Scan for the cell matching the given text and deliver its [X, Y] coordinate at center. 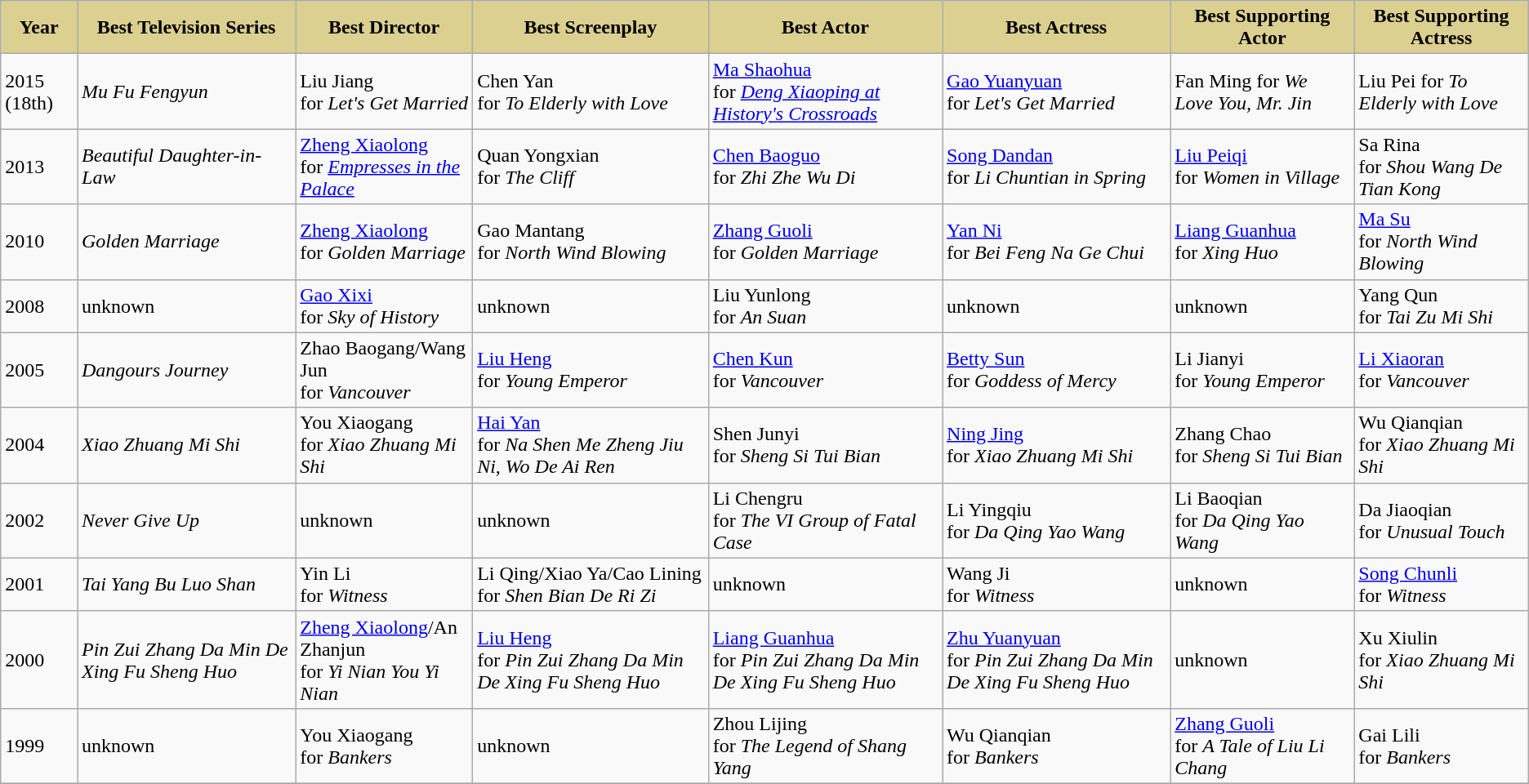
Li Yingqiufor Da Qing Yao Wang [1057, 520]
Gao Yuanyuanfor Let's Get Married [1057, 91]
Zhu Yuanyuanfor Pin Zui Zhang Da Min De Xing Fu Sheng Huo [1057, 660]
Liu Hengfor Young Emperor [591, 370]
Best Actor [825, 28]
Shen Junyifor Sheng Si Tui Bian [825, 445]
Best Screenplay [591, 28]
Li Xiaoranfor Vancouver [1441, 370]
2004 [39, 445]
2013 [39, 167]
Best Actress [1057, 28]
Beautiful Daughter-in-Law [186, 167]
Ning Jingfor Xiao Zhuang Mi Shi [1057, 445]
Liang Guanhuafor Pin Zui Zhang Da Min De Xing Fu Sheng Huo [825, 660]
Ma Sufor North Wind Blowing [1441, 242]
Sa Rinafor Shou Wang De Tian Kong [1441, 167]
Xu Xiulinfor Xiao Zhuang Mi Shi [1441, 660]
2001 [39, 585]
Chen Baoguofor Zhi Zhe Wu Di [825, 167]
Wang Jifor Witness [1057, 585]
Dangours Journey [186, 370]
2002 [39, 520]
You Xiaogangfor Xiao Zhuang Mi Shi [384, 445]
Zhang Guolifor Golden Marriage [825, 242]
Yang Qunfor Tai Zu Mi Shi [1441, 305]
Li Jianyifor Young Emperor [1263, 370]
Mu Fu Fengyun [186, 91]
Zheng Xiaolongfor Golden Marriage [384, 242]
Li Chengrufor The VI Group of Fatal Case [825, 520]
Li Qing/Xiao Ya/Cao Liningfor Shen Bian De Ri Zi [591, 585]
2000 [39, 660]
Zheng Xiaolongfor Empresses in the Palace [384, 167]
Liu Yunlongfor An Suan [825, 305]
Xiao Zhuang Mi Shi [186, 445]
Betty Sunfor Goddess of Mercy [1057, 370]
Wu Qianqianfor Xiao Zhuang Mi Shi [1441, 445]
Zhang Chaofor Sheng Si Tui Bian [1263, 445]
Pin Zui Zhang Da Min De Xing Fu Sheng Huo [186, 660]
Wu Qianqianfor Bankers [1057, 746]
2015 (18th) [39, 91]
Tai Yang Bu Luo Shan [186, 585]
2005 [39, 370]
Chen Yanfor To Elderly with Love [591, 91]
Hai Yanfor Na Shen Me Zheng Jiu Ni, Wo De Ai Ren [591, 445]
Zhou Lijingfor The Legend of Shang Yang [825, 746]
Quan Yongxianfor The Cliff [591, 167]
Liu Hengfor Pin Zui Zhang Da Min De Xing Fu Sheng Huo [591, 660]
Liu Pei for To Elderly with Love [1441, 91]
Zheng Xiaolong/An Zhanjunfor Yi Nian You Yi Nian [384, 660]
Best Television Series [186, 28]
Chen Kunfor Vancouver [825, 370]
2008 [39, 305]
Gai Lilifor Bankers [1441, 746]
Yan Nifor Bei Feng Na Ge Chui [1057, 242]
Song Dandanfor Li Chuntian in Spring [1057, 167]
Liu Jiangfor Let's Get Married [384, 91]
Liu Peiqifor Women in Village [1263, 167]
You Xiaogangfor Bankers [384, 746]
Never Give Up [186, 520]
Liang Guanhuafor Xing Huo [1263, 242]
2010 [39, 242]
Ma Shaohuafor Deng Xiaoping at History's Crossroads [825, 91]
1999 [39, 746]
Gao Xixifor Sky of History [384, 305]
Fan Ming for We Love You, Mr. Jin [1263, 91]
Li Baoqianfor Da Qing Yao Wang [1263, 520]
Zhao Baogang/Wang Junfor Vancouver [384, 370]
Best Supporting Actress [1441, 28]
Zhang Guolifor A Tale of Liu Li Chang [1263, 746]
Gao Mantangfor North Wind Blowing [591, 242]
Song Chunlifor Witness [1441, 585]
Golden Marriage [186, 242]
Year [39, 28]
Da Jiaoqianfor Unusual Touch [1441, 520]
Best Supporting Actor [1263, 28]
Yin Lifor Witness [384, 585]
Best Director [384, 28]
